For the text-containing cell, return its midpoint in (x, y) coordinate format. 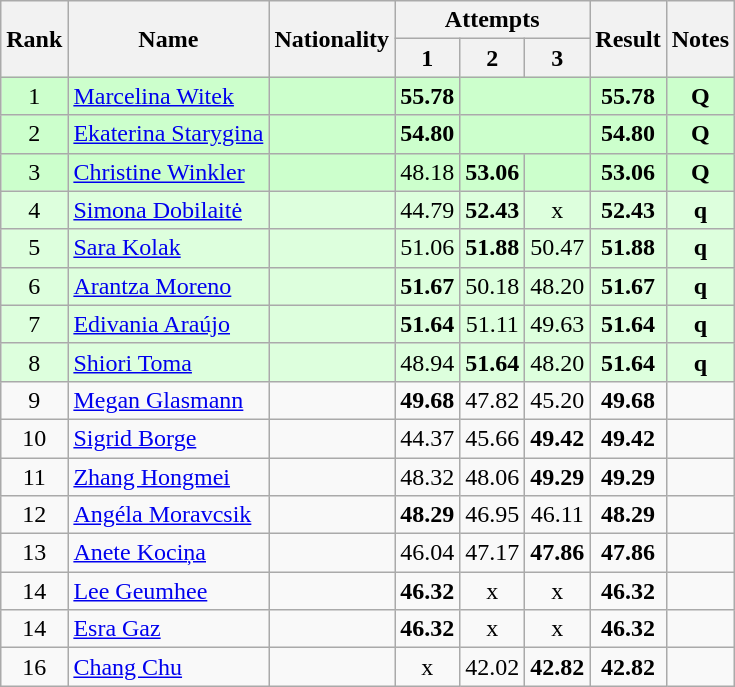
48.18 (428, 172)
Chang Chu (168, 667)
16 (34, 667)
13 (34, 553)
5 (34, 248)
48.06 (492, 477)
50.47 (558, 248)
Zhang Hongmei (168, 477)
9 (34, 400)
6 (34, 286)
48.32 (428, 477)
Sigrid Borge (168, 438)
Lee Geumhee (168, 591)
Name (168, 39)
46.11 (558, 515)
Marcelina Witek (168, 96)
Anete Kociņa (168, 553)
44.79 (428, 210)
12 (34, 515)
Simona Dobilaitė (168, 210)
Angéla Moravcsik (168, 515)
Rank (34, 39)
Sara Kolak (168, 248)
48.94 (428, 362)
Notes (700, 39)
45.20 (558, 400)
8 (34, 362)
51.06 (428, 248)
42.02 (492, 667)
Esra Gaz (168, 629)
Christine Winkler (168, 172)
Ekaterina Starygina (168, 134)
45.66 (492, 438)
51.11 (492, 324)
49.63 (558, 324)
46.04 (428, 553)
10 (34, 438)
4 (34, 210)
Arantza Moreno (168, 286)
Attempts (492, 20)
11 (34, 477)
Shiori Toma (168, 362)
50.18 (492, 286)
Nationality (332, 39)
47.17 (492, 553)
7 (34, 324)
Edivania Araújo (168, 324)
46.95 (492, 515)
Result (628, 39)
Megan Glasmann (168, 400)
47.82 (492, 400)
44.37 (428, 438)
